Identify which cell holds the provided text, then report its [X, Y] central coordinate. 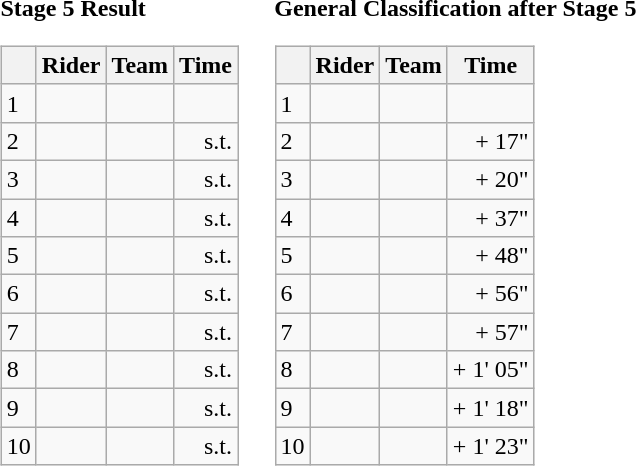
+ 56" [490, 294]
+ 1' 05" [490, 370]
+ 1' 18" [490, 408]
+ 17" [490, 141]
+ 37" [490, 217]
+ 48" [490, 256]
+ 20" [490, 179]
+ 1' 23" [490, 446]
+ 57" [490, 332]
